Extract the [x, y] coordinate from the center of the cell holding the provided text.  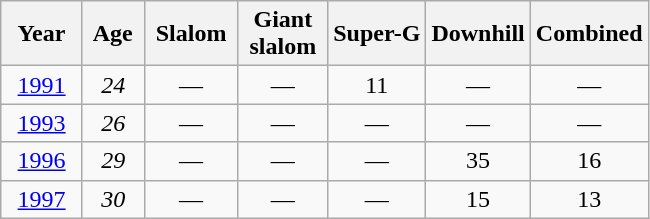
Giant slalom [283, 34]
Age [113, 34]
Slalom [191, 34]
30 [113, 199]
Combined [589, 34]
1991 [42, 85]
Year [42, 34]
11 [377, 85]
1996 [42, 161]
15 [478, 199]
29 [113, 161]
16 [589, 161]
13 [589, 199]
Downhill [478, 34]
Super-G [377, 34]
35 [478, 161]
1993 [42, 123]
1997 [42, 199]
24 [113, 85]
26 [113, 123]
